For the text-containing cell, return its midpoint in (x, y) coordinate format. 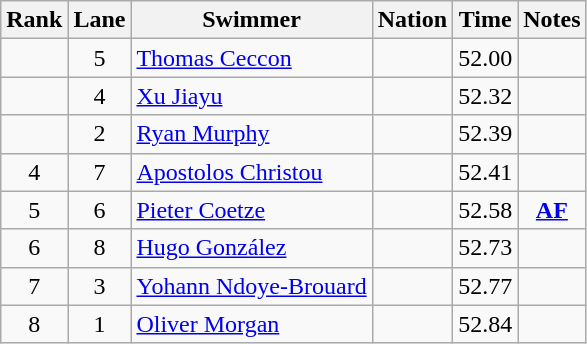
Notes (552, 20)
Ryan Murphy (252, 134)
Nation (412, 20)
52.41 (486, 172)
52.77 (486, 286)
52.32 (486, 96)
1 (100, 324)
52.00 (486, 58)
Apostolos Christou (252, 172)
Rank (34, 20)
3 (100, 286)
AF (552, 210)
Yohann Ndoye-Brouard (252, 286)
2 (100, 134)
Swimmer (252, 20)
52.84 (486, 324)
52.39 (486, 134)
52.73 (486, 248)
Lane (100, 20)
52.58 (486, 210)
Oliver Morgan (252, 324)
Time (486, 20)
Xu Jiayu (252, 96)
Pieter Coetze (252, 210)
Thomas Ceccon (252, 58)
Hugo González (252, 248)
